Return (X, Y) of the center of cell containing provided text 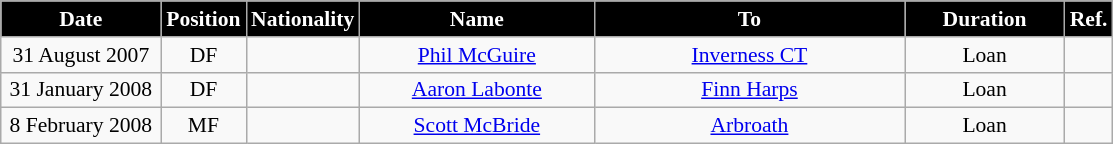
Arbroath (749, 126)
Phil McGuire (476, 55)
MF (204, 126)
Ref. (1089, 19)
31 January 2008 (81, 90)
Finn Harps (749, 90)
Date (81, 19)
Aaron Labonte (476, 90)
Name (476, 19)
Position (204, 19)
To (749, 19)
Nationality (302, 19)
Duration (985, 19)
8 February 2008 (81, 126)
31 August 2007 (81, 55)
Scott McBride (476, 126)
Inverness CT (749, 55)
